Return the (X, Y) coordinate for the center point of the cell that contains the specified text.  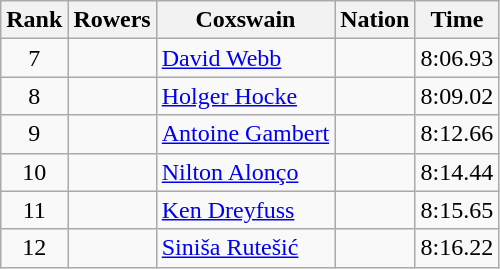
Ken Dreyfuss (245, 210)
9 (34, 134)
Rowers (112, 20)
Rank (34, 20)
Coxswain (245, 20)
Nation (375, 20)
8:06.93 (457, 58)
7 (34, 58)
8:15.65 (457, 210)
8:14.44 (457, 172)
Siniša Rutešić (245, 248)
David Webb (245, 58)
Antoine Gambert (245, 134)
Nilton Alonço (245, 172)
8:16.22 (457, 248)
8 (34, 96)
8:12.66 (457, 134)
8:09.02 (457, 96)
Holger Hocke (245, 96)
Time (457, 20)
11 (34, 210)
12 (34, 248)
10 (34, 172)
